Return the [x, y] coordinate for the center point of the cell that contains the specified text.  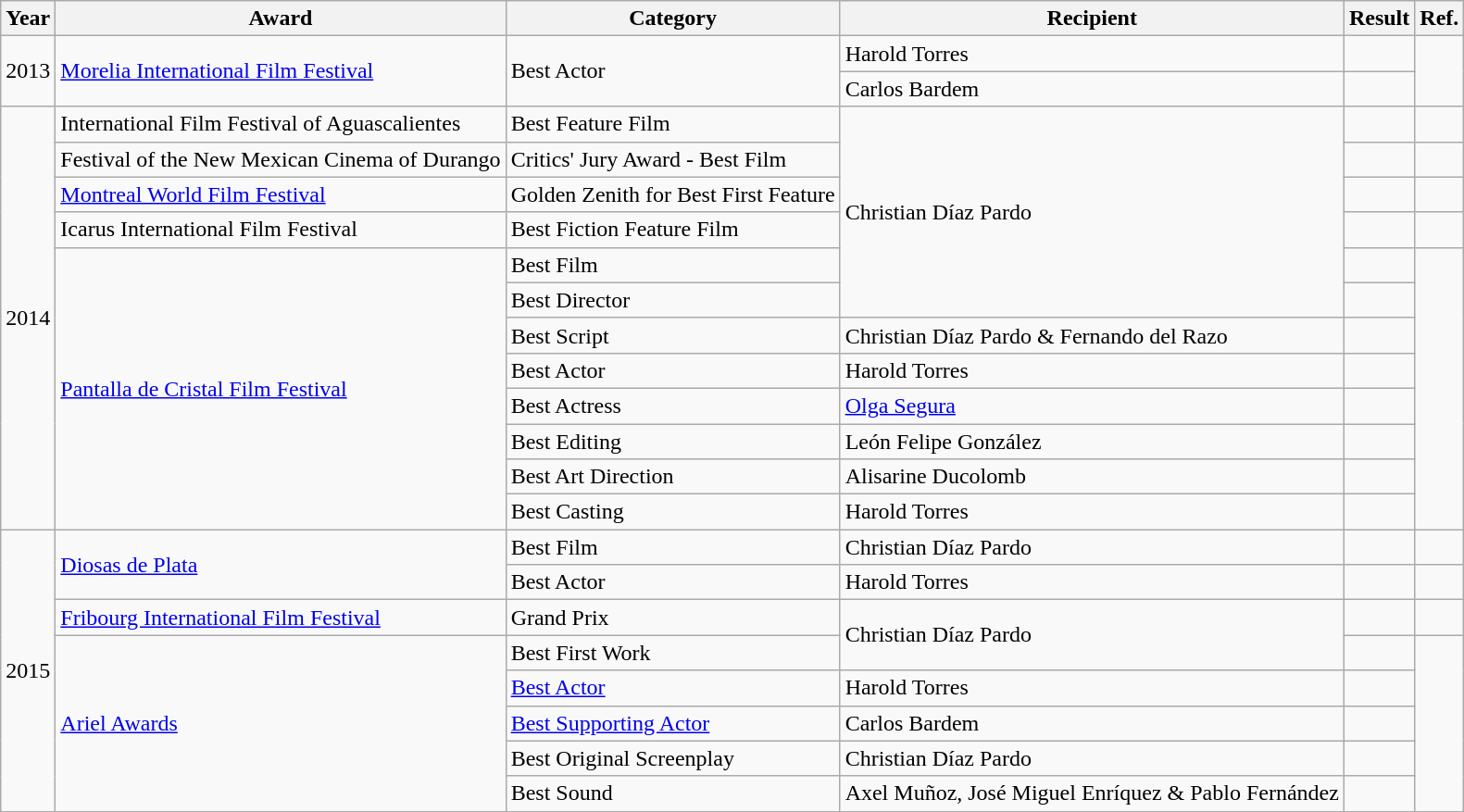
Category [672, 19]
2015 [28, 670]
Best Supporting Actor [672, 723]
Fribourg International Film Festival [281, 618]
Diosas de Plata [281, 565]
Result [1379, 19]
Recipient [1092, 19]
Montreal World Film Festival [281, 194]
Golden Zenith for Best First Feature [672, 194]
Critics' Jury Award - Best Film [672, 159]
Pantalla de Cristal Film Festival [281, 388]
Best Fiction Feature Film [672, 230]
Christian Díaz Pardo & Fernando del Razo [1092, 335]
Year [28, 19]
Best Art Direction [672, 477]
Best First Work [672, 653]
Award [281, 19]
Best Casting [672, 512]
Best Editing [672, 442]
2014 [28, 319]
Grand Prix [672, 618]
Axel Muñoz, José Miguel Enríquez & Pablo Fernández [1092, 793]
Best Actress [672, 406]
Best Original Screenplay [672, 758]
Alisarine Ducolomb [1092, 477]
Ariel Awards [281, 723]
Best Director [672, 300]
Best Feature Film [672, 124]
Festival of the New Mexican Cinema of Durango [281, 159]
Olga Segura [1092, 406]
Morelia International Film Festival [281, 71]
International Film Festival of Aguascalientes [281, 124]
Ref. [1439, 19]
Best Sound [672, 793]
2013 [28, 71]
Best Script [672, 335]
León Felipe González [1092, 442]
Icarus International Film Festival [281, 230]
